Determine the (x, y) coordinate at the center of the cell enclosing the given text.  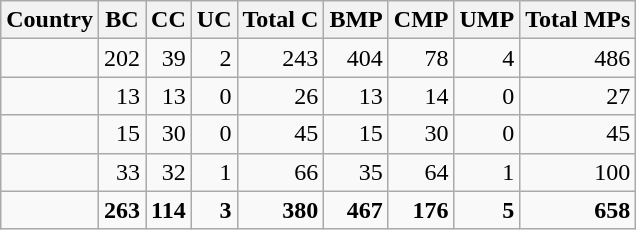
BMP (356, 20)
658 (578, 210)
114 (169, 210)
Country (50, 20)
2 (214, 58)
27 (578, 96)
263 (122, 210)
33 (122, 172)
243 (280, 58)
66 (280, 172)
100 (578, 172)
404 (356, 58)
64 (421, 172)
35 (356, 172)
4 (487, 58)
CMP (421, 20)
BC (122, 20)
Total MPs (578, 20)
39 (169, 58)
78 (421, 58)
467 (356, 210)
176 (421, 210)
486 (578, 58)
3 (214, 210)
32 (169, 172)
202 (122, 58)
14 (421, 96)
UC (214, 20)
5 (487, 210)
Total C (280, 20)
380 (280, 210)
26 (280, 96)
CC (169, 20)
UMP (487, 20)
